Detect which cell encompasses the target text, then output its [x, y] center coordinate. 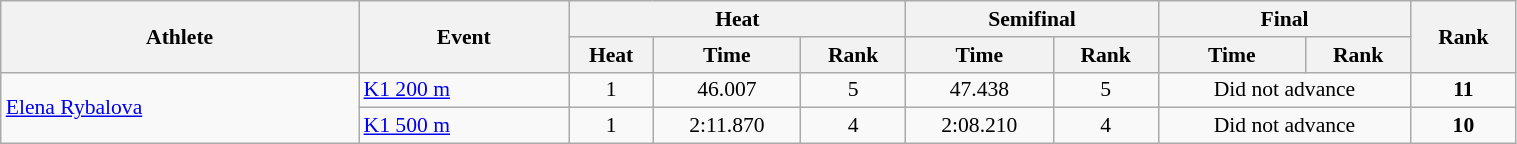
Event [464, 36]
K1 500 m [464, 126]
Final [1284, 19]
K1 200 m [464, 90]
Semifinal [1032, 19]
10 [1464, 126]
Elena Rybalova [180, 108]
46.007 [726, 90]
Athlete [180, 36]
47.438 [980, 90]
11 [1464, 90]
2:11.870 [726, 126]
2:08.210 [980, 126]
